Output the (x, y) coordinate of the center of the cell containing the given text.  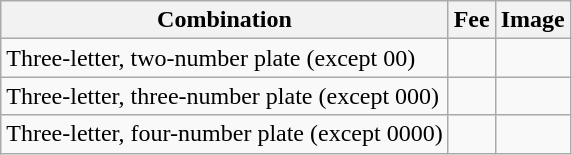
Three-letter, four-number plate (except 0000) (224, 134)
Image (532, 20)
Three-letter, two-number plate (except 00) (224, 58)
Fee (472, 20)
Three-letter, three-number plate (except 000) (224, 96)
Combination (224, 20)
